Capture the cell that displays the provided text and extract its (x, y) central coordinate. 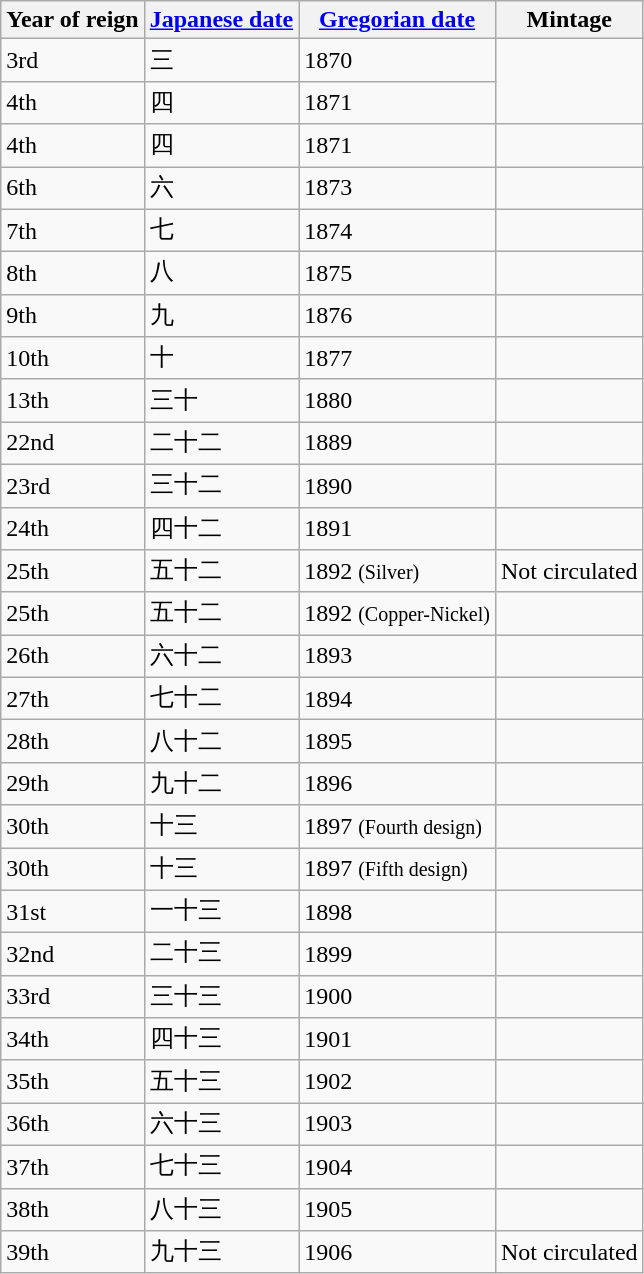
九 (221, 316)
1870 (398, 60)
八 (221, 274)
六十三 (221, 1124)
1904 (398, 1166)
6th (72, 188)
六十二 (221, 656)
39th (72, 1252)
36th (72, 1124)
三 (221, 60)
Japanese date (221, 20)
四十二 (221, 528)
23rd (72, 486)
八十二 (221, 742)
1873 (398, 188)
九十二 (221, 784)
37th (72, 1166)
1901 (398, 1040)
五十三 (221, 1082)
1892 (Copper-Nickel) (398, 614)
二十二 (221, 444)
10th (72, 358)
1898 (398, 912)
三十二 (221, 486)
26th (72, 656)
三十 (221, 400)
24th (72, 528)
1890 (398, 486)
四十三 (221, 1040)
27th (72, 698)
1875 (398, 274)
1897 (Fifth design) (398, 870)
33rd (72, 996)
1877 (398, 358)
1900 (398, 996)
1891 (398, 528)
九十三 (221, 1252)
35th (72, 1082)
七 (221, 230)
1892 (Silver) (398, 572)
1902 (398, 1082)
1906 (398, 1252)
28th (72, 742)
七十三 (221, 1166)
1905 (398, 1210)
13th (72, 400)
1874 (398, 230)
38th (72, 1210)
1899 (398, 954)
1897 (Fourth design) (398, 826)
1894 (398, 698)
8th (72, 274)
31st (72, 912)
7th (72, 230)
七十二 (221, 698)
Year of reign (72, 20)
1903 (398, 1124)
Gregorian date (398, 20)
1895 (398, 742)
3rd (72, 60)
1896 (398, 784)
Mintage (569, 20)
29th (72, 784)
1889 (398, 444)
三十三 (221, 996)
1893 (398, 656)
34th (72, 1040)
32nd (72, 954)
十 (221, 358)
1880 (398, 400)
二十三 (221, 954)
22nd (72, 444)
八十三 (221, 1210)
一十三 (221, 912)
9th (72, 316)
1876 (398, 316)
六 (221, 188)
